Pinpoint the cell where the given text exists, returning its (X, Y) midpoint coordinate. 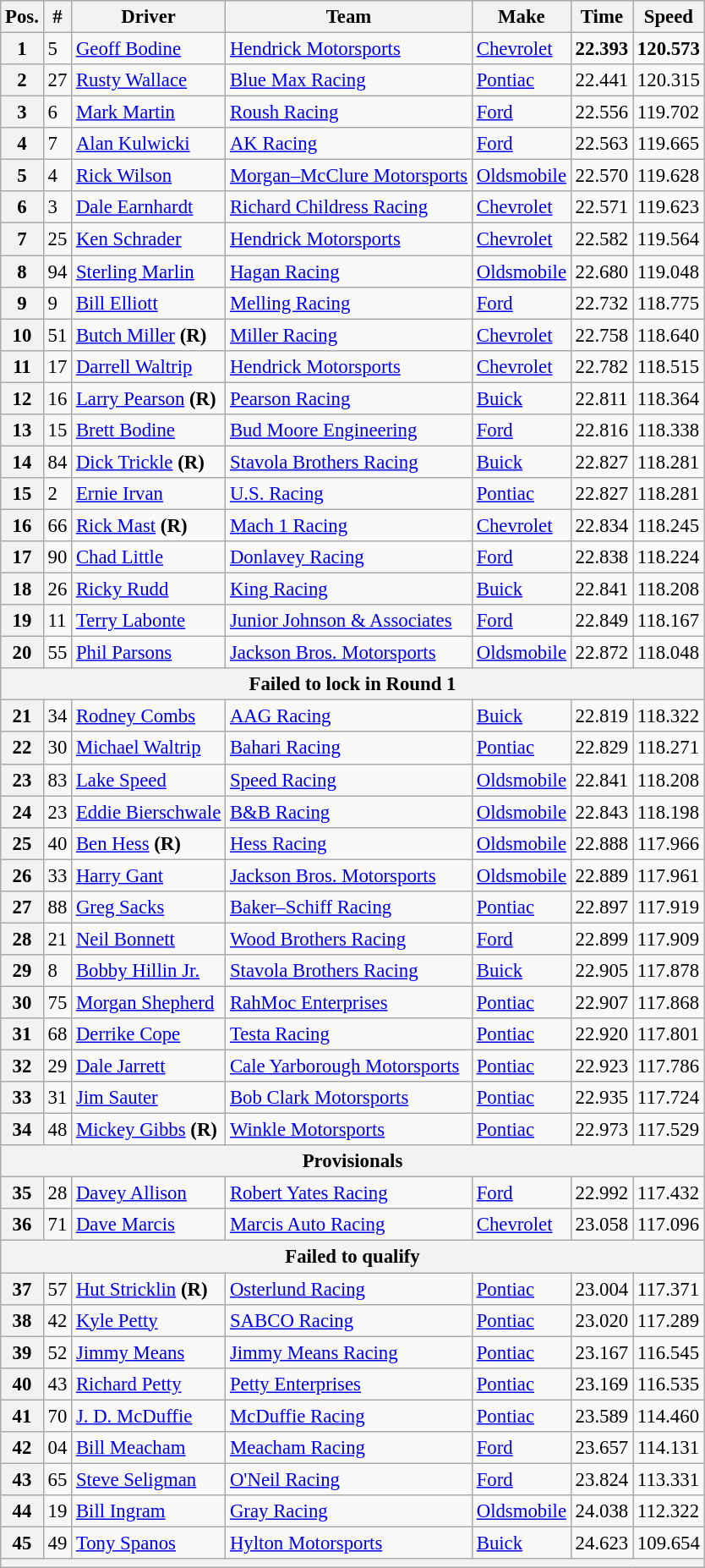
22.441 (602, 80)
119.623 (669, 207)
Hut Stricklin (R) (149, 1289)
22.816 (602, 430)
Petty Enterprises (349, 1384)
Kyle Petty (149, 1320)
22.732 (602, 303)
117.961 (669, 875)
Jim Sauter (149, 1098)
22.907 (602, 1002)
Provisionals (352, 1161)
116.535 (669, 1384)
22.680 (602, 271)
23.058 (602, 1225)
Driver (149, 17)
116.545 (669, 1352)
Melling Racing (349, 303)
22.819 (602, 716)
117.909 (669, 939)
SABCO Racing (349, 1320)
22.782 (602, 366)
14 (22, 462)
Chad Little (149, 557)
22.923 (602, 1066)
118.271 (669, 748)
24.038 (602, 1511)
Steve Seligman (149, 1479)
84 (57, 462)
24.623 (602, 1543)
Rodney Combs (149, 716)
22.849 (602, 621)
70 (57, 1416)
119.048 (669, 271)
41 (22, 1416)
Phil Parsons (149, 653)
AAG Racing (349, 716)
22.889 (602, 875)
52 (57, 1352)
22.393 (602, 49)
22.570 (602, 176)
51 (57, 335)
Derrike Cope (149, 1034)
22.571 (602, 207)
55 (57, 653)
Bob Clark Motorsports (349, 1098)
RahMoc Enterprises (349, 1002)
Neil Bonnett (149, 939)
20 (22, 653)
117.966 (669, 843)
120.573 (669, 49)
Rick Wilson (149, 176)
38 (22, 1320)
King Racing (349, 589)
Gray Racing (349, 1511)
Jimmy Means Racing (349, 1352)
Richard Petty (149, 1384)
U.S. Racing (349, 494)
Marcis Auto Racing (349, 1225)
117.724 (669, 1098)
118.198 (669, 812)
118.338 (669, 430)
Jimmy Means (149, 1352)
119.564 (669, 239)
Terry Labonte (149, 621)
Ricky Rudd (149, 589)
22.563 (602, 144)
# (57, 17)
Hess Racing (349, 843)
32 (22, 1066)
23.589 (602, 1416)
120.315 (669, 80)
Baker–Schiff Racing (349, 907)
Bud Moore Engineering (349, 430)
Dick Trickle (R) (149, 462)
Hagan Racing (349, 271)
Alan Kulwicki (149, 144)
Bobby Hillin Jr. (149, 971)
22.838 (602, 557)
Wood Brothers Racing (349, 939)
Robert Yates Racing (349, 1193)
Mach 1 Racing (349, 525)
22.992 (602, 1193)
48 (57, 1130)
117.786 (669, 1066)
22.888 (602, 843)
117.801 (669, 1034)
23.657 (602, 1448)
112.322 (669, 1511)
49 (57, 1543)
22.899 (602, 939)
Harry Gant (149, 875)
117.529 (669, 1130)
118.640 (669, 335)
Bill Elliott (149, 303)
12 (22, 398)
Failed to lock in Round 1 (352, 684)
66 (57, 525)
Meacham Racing (349, 1448)
Cale Yarborough Motorsports (349, 1066)
22.556 (602, 112)
22 (22, 748)
Bill Meacham (149, 1448)
Team (349, 17)
Morgan–McClure Motorsports (349, 176)
Michael Waltrip (149, 748)
Dale Earnhardt (149, 207)
119.702 (669, 112)
Pos. (22, 17)
Miller Racing (349, 335)
Time (602, 17)
65 (57, 1479)
68 (57, 1034)
22.829 (602, 748)
Brett Bodine (149, 430)
117.919 (669, 907)
Geoff Bodine (149, 49)
Bill Ingram (149, 1511)
117.878 (669, 971)
04 (57, 1448)
10 (22, 335)
23.824 (602, 1479)
Sterling Marlin (149, 271)
Dale Jarrett (149, 1066)
Darrell Waltrip (149, 366)
23.020 (602, 1320)
22.582 (602, 239)
119.665 (669, 144)
22.897 (602, 907)
117.096 (669, 1225)
Blue Max Racing (349, 80)
94 (57, 271)
71 (57, 1225)
22.920 (602, 1034)
114.460 (669, 1416)
McDuffie Racing (349, 1416)
117.289 (669, 1320)
57 (57, 1289)
B&B Racing (349, 812)
Pearson Racing (349, 398)
39 (22, 1352)
119.628 (669, 176)
Dave Marcis (149, 1225)
23.004 (602, 1289)
13 (22, 430)
Eddie Bierschwale (149, 812)
117.371 (669, 1289)
23.169 (602, 1384)
22.872 (602, 653)
22.758 (602, 335)
83 (57, 780)
AK Racing (349, 144)
Ernie Irvan (149, 494)
90 (57, 557)
23.167 (602, 1352)
Junior Johnson & Associates (349, 621)
Richard Childress Racing (349, 207)
118.364 (669, 398)
Mark Martin (149, 112)
117.432 (669, 1193)
Tony Spanos (149, 1543)
Bahari Racing (349, 748)
113.331 (669, 1479)
Roush Racing (349, 112)
44 (22, 1511)
35 (22, 1193)
Winkle Motorsports (349, 1130)
J. D. McDuffie (149, 1416)
118.224 (669, 557)
Greg Sacks (149, 907)
75 (57, 1002)
Testa Racing (349, 1034)
24 (22, 812)
18 (22, 589)
Rusty Wallace (149, 80)
Ben Hess (R) (149, 843)
22.843 (602, 812)
118.167 (669, 621)
109.654 (669, 1543)
118.322 (669, 716)
Speed Racing (349, 780)
Failed to qualify (352, 1257)
118.048 (669, 653)
1 (22, 49)
Butch Miller (R) (149, 335)
88 (57, 907)
Osterlund Racing (349, 1289)
36 (22, 1225)
Morgan Shepherd (149, 1002)
118.245 (669, 525)
Make (521, 17)
45 (22, 1543)
22.935 (602, 1098)
Rick Mast (R) (149, 525)
22.973 (602, 1130)
Larry Pearson (R) (149, 398)
22.811 (602, 398)
118.775 (669, 303)
O'Neil Racing (349, 1479)
Ken Schrader (149, 239)
Hylton Motorsports (349, 1543)
Davey Allison (149, 1193)
Speed (669, 17)
22.834 (602, 525)
Mickey Gibbs (R) (149, 1130)
117.868 (669, 1002)
114.131 (669, 1448)
37 (22, 1289)
118.515 (669, 366)
Lake Speed (149, 780)
22.905 (602, 971)
Donlavey Racing (349, 557)
